Find where the given text appears and provide that cell's center as [X, Y] coordinate. 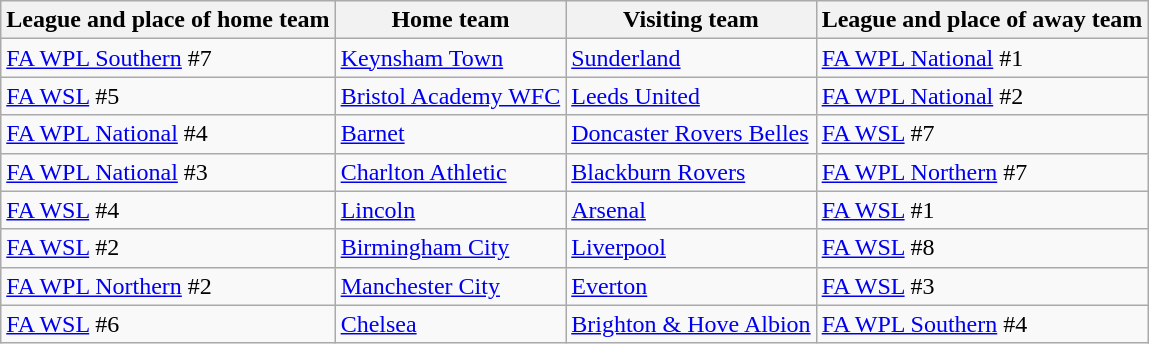
Keynsham Town [450, 58]
Bristol Academy WFC [450, 96]
Birmingham City [450, 248]
FA WPL Southern #7 [168, 58]
Leeds United [691, 96]
Doncaster Rovers Belles [691, 134]
Chelsea [450, 324]
FA WSL #5 [168, 96]
FA WPL Southern #4 [982, 324]
Sunderland [691, 58]
Visiting team [691, 20]
League and place of away team [982, 20]
Liverpool [691, 248]
Charlton Athletic [450, 172]
FA WSL #3 [982, 286]
Barnet [450, 134]
FA WSL #1 [982, 210]
FA WSL #4 [168, 210]
Blackburn Rovers [691, 172]
FA WPL National #3 [168, 172]
League and place of home team [168, 20]
FA WSL #6 [168, 324]
FA WSL #8 [982, 248]
FA WPL Northern #7 [982, 172]
Everton [691, 286]
Home team [450, 20]
FA WSL #2 [168, 248]
FA WPL National #2 [982, 96]
FA WSL #7 [982, 134]
Arsenal [691, 210]
Lincoln [450, 210]
Manchester City [450, 286]
FA WPL National #4 [168, 134]
Brighton & Hove Albion [691, 324]
FA WPL National #1 [982, 58]
FA WPL Northern #2 [168, 286]
